Detect which cell encompasses the target text, then output its [X, Y] center coordinate. 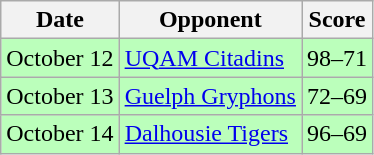
Score [338, 20]
98–71 [338, 58]
Guelph Gryphons [210, 96]
72–69 [338, 96]
Opponent [210, 20]
UQAM Citadins [210, 58]
October 13 [60, 96]
96–69 [338, 134]
Dalhousie Tigers [210, 134]
Date [60, 20]
October 14 [60, 134]
October 12 [60, 58]
